Locate the cell with the specified text and output its [X, Y] center coordinate. 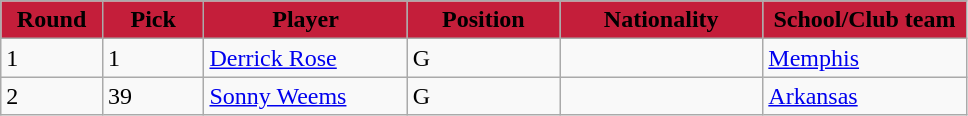
Pick [153, 20]
39 [153, 96]
2 [52, 96]
Sonny Weems [306, 96]
Arkansas [864, 96]
Memphis [864, 58]
Round [52, 20]
School/Club team [864, 20]
Player [306, 20]
Nationality [662, 20]
Derrick Rose [306, 58]
Position [483, 20]
